For the text-containing cell, return its midpoint in [X, Y] coordinate format. 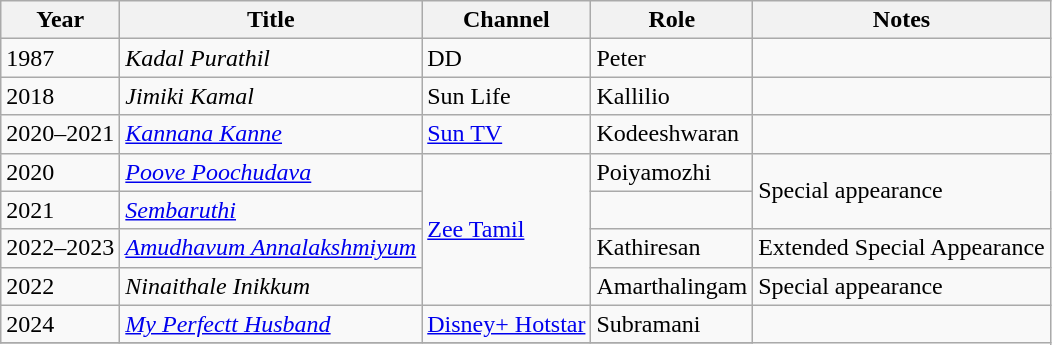
Kallilio [672, 96]
2021 [60, 210]
DD [506, 58]
Extended Special Appearance [902, 248]
Notes [902, 20]
Amarthalingam [672, 286]
Role [672, 20]
Subramani [672, 324]
Disney+ Hotstar [506, 324]
Jimiki Kamal [271, 96]
Year [60, 20]
Kannana Kanne [271, 134]
Amudhavum Annalakshmiyum [271, 248]
Kodeeshwaran [672, 134]
Sembaruthi [271, 210]
2018 [60, 96]
2020–2021 [60, 134]
Poove Poochudava [271, 172]
Peter [672, 58]
Ninaithale Inikkum [271, 286]
Channel [506, 20]
Sun Life [506, 96]
Zee Tamil [506, 229]
Kathiresan [672, 248]
Sun TV [506, 134]
Poiyamozhi [672, 172]
Kadal Purathil [271, 58]
Title [271, 20]
My Perfectt Husband [271, 324]
1987 [60, 58]
2020 [60, 172]
2022 [60, 286]
2024 [60, 324]
2022–2023 [60, 248]
